From the cell containing the given text, extract its center point as (x, y) coordinate. 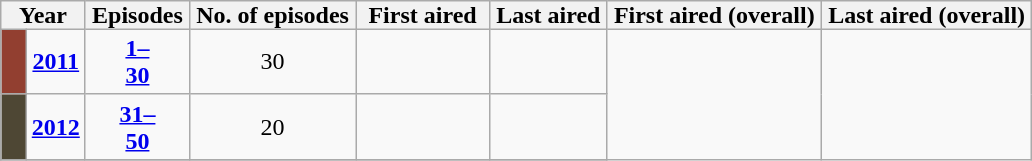
31–50 (137, 126)
Episodes (137, 15)
Last aired (548, 15)
2012 (56, 126)
First aired (overall) (714, 15)
Last aired (overall) (926, 15)
First aired (423, 15)
No. of episodes (273, 15)
20 (273, 126)
30 (273, 62)
1–30 (137, 62)
Year (44, 15)
2011 (56, 62)
